Return [x, y] of the center of cell containing provided text 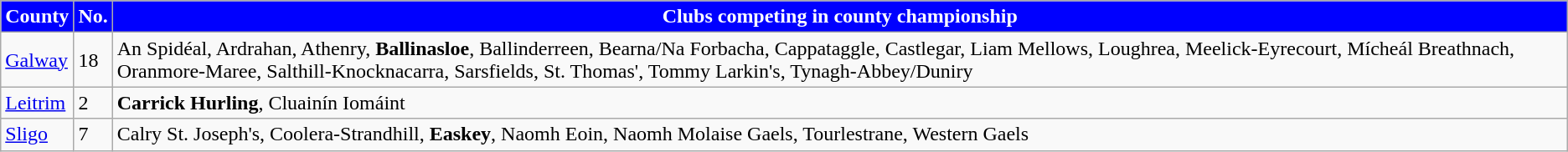
Sligo [37, 134]
Galway [37, 60]
7 [93, 134]
No. [93, 17]
Calry St. Joseph's, Coolera-Strandhill, Easkey, Naomh Eoin, Naomh Molaise Gaels, Tourlestrane, Western Gaels [839, 134]
Leitrim [37, 103]
18 [93, 60]
Clubs competing in county championship [839, 17]
County [37, 17]
2 [93, 103]
Carrick Hurling, Cluainín Iomáint [839, 103]
